Identify which cell holds the provided text, then report its (x, y) central coordinate. 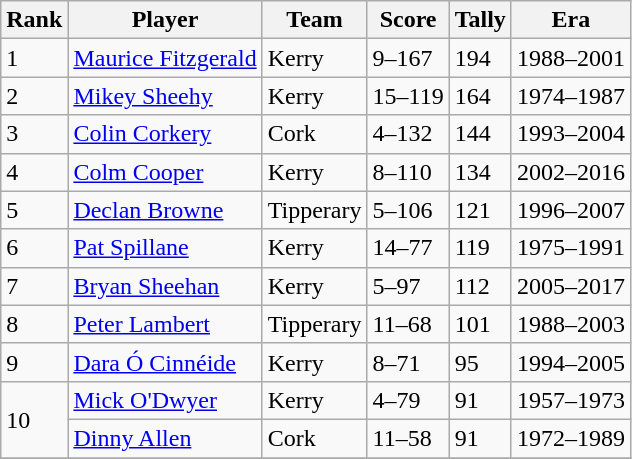
5–97 (408, 286)
Colm Cooper (165, 172)
1975–1991 (570, 248)
7 (34, 286)
14–77 (408, 248)
Era (570, 20)
Peter Lambert (165, 324)
Tally (480, 20)
Mick O'Dwyer (165, 400)
121 (480, 210)
9–167 (408, 58)
4–79 (408, 400)
4–132 (408, 134)
5–106 (408, 210)
1 (34, 58)
2002–2016 (570, 172)
6 (34, 248)
Pat Spillane (165, 248)
3 (34, 134)
194 (480, 58)
134 (480, 172)
1972–1989 (570, 438)
8–110 (408, 172)
Dinny Allen (165, 438)
Dara Ó Cinnéide (165, 362)
11–58 (408, 438)
8–71 (408, 362)
4 (34, 172)
8 (34, 324)
101 (480, 324)
112 (480, 286)
10 (34, 419)
1993–2004 (570, 134)
164 (480, 96)
5 (34, 210)
1957–1973 (570, 400)
Player (165, 20)
Team (314, 20)
1988–2001 (570, 58)
Declan Browne (165, 210)
Mikey Sheehy (165, 96)
1994–2005 (570, 362)
2005–2017 (570, 286)
1974–1987 (570, 96)
1996–2007 (570, 210)
144 (480, 134)
Maurice Fitzgerald (165, 58)
9 (34, 362)
95 (480, 362)
119 (480, 248)
1988–2003 (570, 324)
Bryan Sheehan (165, 286)
11–68 (408, 324)
Rank (34, 20)
Colin Corkery (165, 134)
15–119 (408, 96)
2 (34, 96)
Score (408, 20)
